Capture the cell that displays the provided text and extract its [x, y] central coordinate. 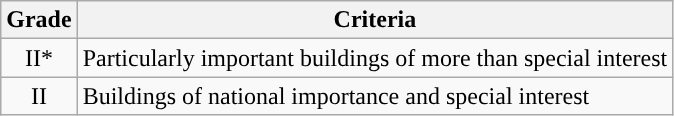
Criteria [375, 20]
II [39, 96]
Buildings of national importance and special interest [375, 96]
Grade [39, 20]
II* [39, 58]
Particularly important buildings of more than special interest [375, 58]
